Scan for the cell matching the given text and deliver its (x, y) coordinate at center. 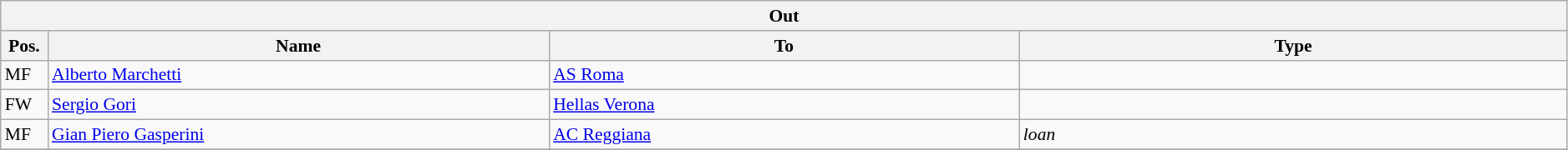
Type (1293, 46)
To (784, 46)
Out (784, 16)
Gian Piero Gasperini (298, 135)
Sergio Gori (298, 105)
Pos. (24, 46)
AC Reggiana (784, 135)
Name (298, 46)
loan (1293, 135)
FW (24, 105)
AS Roma (784, 75)
Hellas Verona (784, 105)
Alberto Marchetti (298, 75)
